From the cell containing the given text, extract its center point as (X, Y) coordinate. 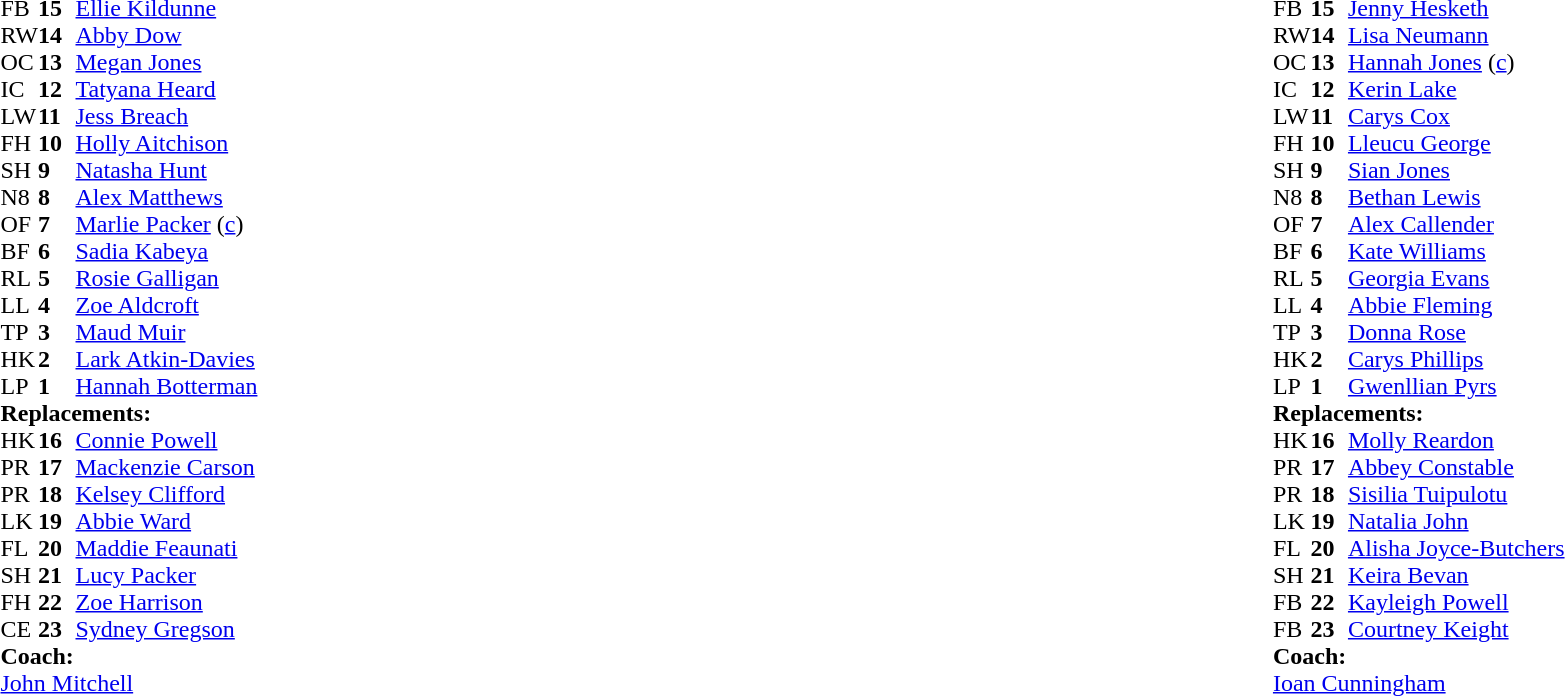
Zoe Harrison (167, 602)
Sian Jones (1456, 170)
CE (19, 630)
Hannah Jones (c) (1456, 62)
Alex Matthews (167, 198)
Marlie Packer (c) (167, 224)
Rosie Galligan (167, 278)
Abbie Ward (167, 522)
Lisa Neumann (1456, 36)
Carys Cox (1456, 116)
Tatyana Heard (167, 90)
Bethan Lewis (1456, 198)
Zoe Aldcroft (167, 306)
Natasha Hunt (167, 170)
Courtney Keight (1456, 630)
Jess Breach (167, 116)
Kelsey Clifford (167, 494)
Sydney Gregson (167, 630)
Hannah Botterman (167, 386)
Molly Reardon (1456, 440)
Lark Atkin-Davies (167, 360)
Sadia Kabeya (167, 252)
Mackenzie Carson (167, 468)
Abbie Fleming (1456, 306)
Abbey Constable (1456, 468)
Alex Callender (1456, 224)
Georgia Evans (1456, 278)
Donna Rose (1456, 332)
Kayleigh Powell (1456, 602)
Megan Jones (167, 62)
Lleucu George (1456, 144)
Alisha Joyce-Butchers (1456, 548)
Gwenllian Pyrs (1456, 386)
Lucy Packer (167, 576)
Kerin Lake (1456, 90)
Keira Bevan (1456, 576)
Natalia John (1456, 522)
Holly Aitchison (167, 144)
Maud Muir (167, 332)
Abby Dow (167, 36)
Carys Phillips (1456, 360)
Sisilia Tuipulotu (1456, 494)
Kate Williams (1456, 252)
Maddie Feaunati (167, 548)
Connie Powell (167, 440)
